Locate the cell with the specified text and output its (X, Y) center coordinate. 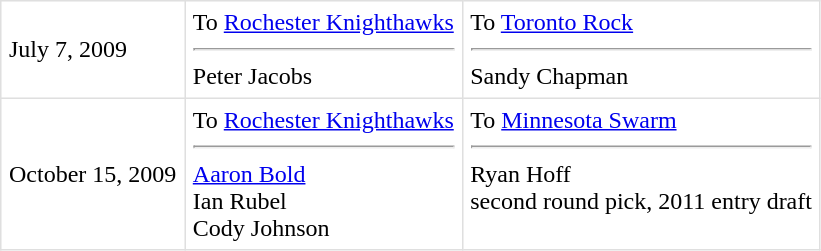
October 15, 2009 (93, 174)
To Rochester KnighthawksPeter Jacobs (324, 50)
To Rochester KnighthawksAaron BoldIan RubelCody Johnson (324, 174)
To Minnesota SwarmRyan Hoffsecond round pick, 2011 entry draft (641, 174)
July 7, 2009 (93, 50)
To Toronto Rock Sandy Chapman (641, 50)
